Return (X, Y) of the center of cell containing provided text 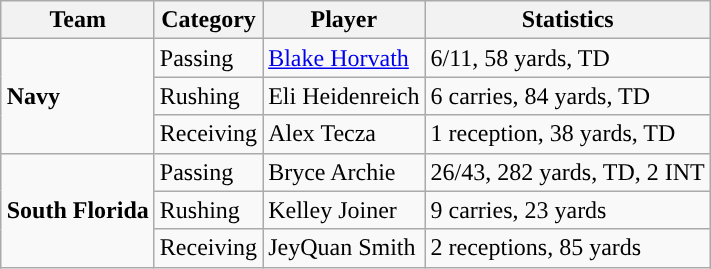
Blake Horvath (344, 58)
Bryce Archie (344, 172)
South Florida (78, 210)
Navy (78, 96)
Eli Heidenreich (344, 96)
Alex Tecza (344, 134)
Category (208, 20)
1 reception, 38 yards, TD (568, 134)
Kelley Joiner (344, 210)
Player (344, 20)
6/11, 58 yards, TD (568, 58)
Team (78, 20)
JeyQuan Smith (344, 248)
9 carries, 23 yards (568, 210)
6 carries, 84 yards, TD (568, 96)
2 receptions, 85 yards (568, 248)
Statistics (568, 20)
26/43, 282 yards, TD, 2 INT (568, 172)
